From the cell containing the given text, extract its center point as (x, y) coordinate. 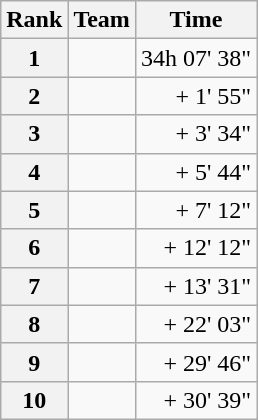
Team (102, 20)
+ 29' 46" (196, 362)
8 (34, 324)
+ 1' 55" (196, 96)
+ 13' 31" (196, 286)
+ 22' 03" (196, 324)
Time (196, 20)
7 (34, 286)
5 (34, 210)
+ 30' 39" (196, 400)
10 (34, 400)
+ 7' 12" (196, 210)
+ 12' 12" (196, 248)
2 (34, 96)
34h 07' 38" (196, 58)
6 (34, 248)
4 (34, 172)
1 (34, 58)
3 (34, 134)
+ 3' 34" (196, 134)
9 (34, 362)
+ 5' 44" (196, 172)
Rank (34, 20)
